Detect which cell encompasses the target text, then output its (X, Y) center coordinate. 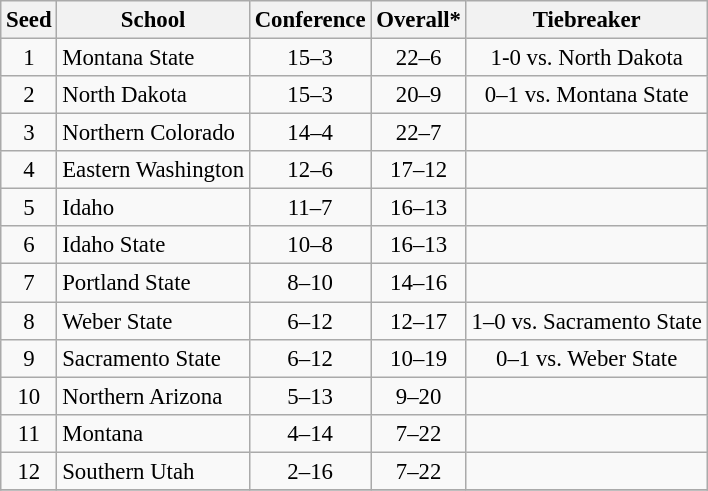
5–13 (310, 396)
Tiebreaker (586, 20)
8 (29, 321)
10 (29, 396)
4 (29, 170)
Seed (29, 20)
12–6 (310, 170)
14–4 (310, 133)
0–1 vs. Weber State (586, 358)
Idaho State (153, 245)
School (153, 20)
11 (29, 433)
Sacramento State (153, 358)
Idaho (153, 208)
7 (29, 283)
3 (29, 133)
0–1 vs. Montana State (586, 95)
Northern Colorado (153, 133)
10–19 (418, 358)
22–7 (418, 133)
5 (29, 208)
8–10 (310, 283)
6 (29, 245)
North Dakota (153, 95)
14–16 (418, 283)
22–6 (418, 58)
12–17 (418, 321)
20–9 (418, 95)
Montana State (153, 58)
10–8 (310, 245)
11–7 (310, 208)
2 (29, 95)
Montana (153, 433)
Conference (310, 20)
Overall* (418, 20)
1-0 vs. North Dakota (586, 58)
1–0 vs. Sacramento State (586, 321)
2–16 (310, 471)
Southern Utah (153, 471)
12 (29, 471)
17–12 (418, 170)
4–14 (310, 433)
1 (29, 58)
9 (29, 358)
Portland State (153, 283)
Weber State (153, 321)
9–20 (418, 396)
Eastern Washington (153, 170)
Northern Arizona (153, 396)
